Return (X, Y) of the center of cell containing provided text 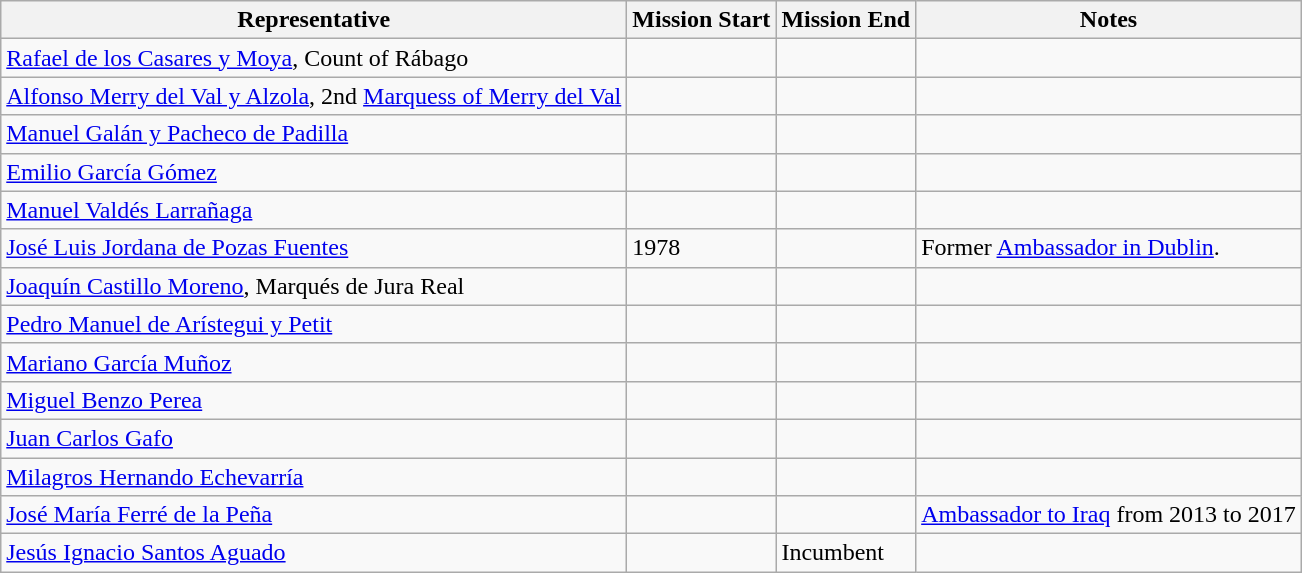
Manuel Valdés Larrañaga (314, 210)
Emilio García Gómez (314, 172)
Juan Carlos Gafo (314, 438)
Rafael de los Casares y Moya, Count of Rábago (314, 58)
José Luis Jordana de Pozas Fuentes (314, 248)
Representative (314, 20)
Milagros Hernando Echevarría (314, 477)
Notes (1109, 20)
Mission End (846, 20)
Joaquín Castillo Moreno, Marqués de Jura Real (314, 286)
Mariano García Muñoz (314, 362)
Miguel Benzo Perea (314, 400)
Manuel Galán y Pacheco de Padilla (314, 134)
Jesús Ignacio Santos Aguado (314, 553)
Mission Start (702, 20)
1978 (702, 248)
Incumbent (846, 553)
Former Ambassador in Dublin. (1109, 248)
Pedro Manuel de Arístegui y Petit (314, 324)
Alfonso Merry del Val y Alzola, 2nd Marquess of Merry del Val (314, 96)
Ambassador to Iraq from 2013 to 2017 (1109, 515)
José María Ferré de la Peña (314, 515)
